Detect which cell encompasses the target text, then output its (x, y) center coordinate. 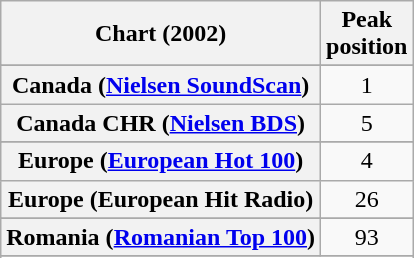
93 (367, 237)
Canada (Nielsen SoundScan) (161, 85)
1 (367, 85)
Europe (European Hot 100) (161, 161)
Europe (European Hit Radio) (161, 199)
26 (367, 199)
Romania (Romanian Top 100) (161, 237)
Canada CHR (Nielsen BDS) (161, 123)
Chart (2002) (161, 34)
5 (367, 123)
4 (367, 161)
Peakposition (367, 34)
